Scan for the cell matching the given text and deliver its [X, Y] coordinate at center. 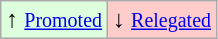
↑ Promoted [54, 20]
↓ Relegated [162, 20]
